For the text-containing cell, return its midpoint in (x, y) coordinate format. 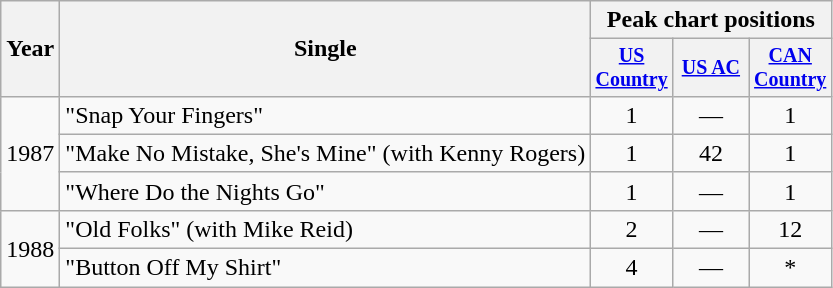
US Country (632, 68)
"Snap Your Fingers" (326, 115)
Peak chart positions (711, 20)
"Make No Mistake, She's Mine" (with Kenny Rogers) (326, 153)
US AC (710, 68)
1987 (30, 153)
12 (790, 229)
42 (710, 153)
Year (30, 49)
1988 (30, 248)
CAN Country (790, 68)
4 (632, 268)
"Old Folks" (with Mike Reid) (326, 229)
* (790, 268)
"Button Off My Shirt" (326, 268)
"Where Do the Nights Go" (326, 191)
2 (632, 229)
Single (326, 49)
